Detect which cell encompasses the target text, then output its (X, Y) center coordinate. 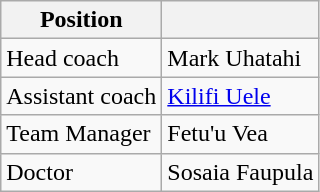
Sosaia Faupula (240, 172)
Team Manager (82, 134)
Position (82, 20)
Assistant coach (82, 96)
Kilifi Uele (240, 96)
Mark Uhatahi (240, 58)
Head coach (82, 58)
Doctor (82, 172)
Fetu'u Vea (240, 134)
